Pinpoint the cell where the given text exists, returning its (x, y) midpoint coordinate. 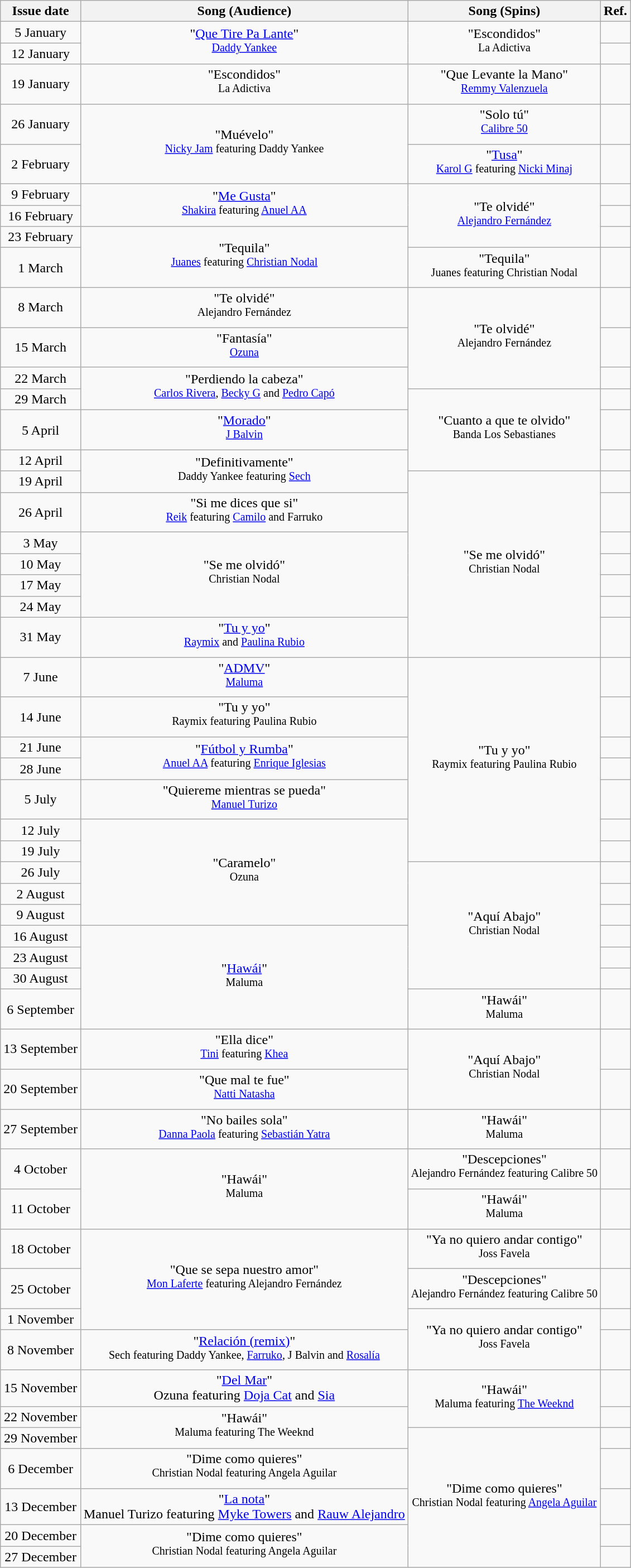
Ref. (616, 11)
"Muévelo"Nicky Jam featuring Daddy Yankee (244, 144)
"Del Mar"Ozuna featuring Doja Cat and Sia (244, 1388)
18 October (41, 1249)
5 April (41, 430)
10 May (41, 564)
9 August (41, 915)
9 February (41, 195)
"Fútbol y Rumba"Anuel AA featuring Enrique Iglesias (244, 758)
26 April (41, 512)
"Cuanto a que te olvido"Banda Los Sebastianes (504, 430)
"Que Tire Pa Lante"Daddy Yankee (244, 43)
22 March (41, 378)
25 October (41, 1289)
"Morado"J Balvin (244, 430)
15 March (41, 348)
"No bailes sola"Danna Paola featuring Sebastián Yatra (244, 1129)
20 December (41, 1536)
"Perdiendo la cabeza"Carlos Rivera, Becky G and Pedro Capó (244, 388)
3 May (41, 543)
23 August (41, 958)
"Fantasía"Ozuna (244, 348)
7 June (41, 677)
12 April (41, 460)
12 July (41, 830)
5 January (41, 32)
29 March (41, 400)
30 August (41, 979)
23 February (41, 237)
28 June (41, 769)
Song (Spins) (504, 11)
20 September (41, 1089)
24 May (41, 607)
Song (Audience) (244, 11)
31 May (41, 637)
"ADMV"Maluma (244, 677)
"Si me dices que si"Reik featuring Camilo and Farruko (244, 512)
26 January (41, 124)
Issue date (41, 11)
8 March (41, 307)
1 November (41, 1319)
"Que mal te fue"Natti Natasha (244, 1089)
27 December (41, 1557)
"Caramelo"Ozuna (244, 872)
"Solo tú"Calibre 50 (504, 124)
"Quiereme mientras se pueda"Manuel Turizo (244, 800)
11 October (41, 1209)
"Ella dice"Tini featuring Khea (244, 1049)
21 June (41, 748)
12 January (41, 54)
"Definitivamente"Daddy Yankee featuring Sech (244, 471)
"Tu y yo"Raymix and Paulina Rubio (244, 637)
17 May (41, 585)
4 October (41, 1169)
16 February (41, 216)
19 April (41, 482)
16 August (41, 936)
"Me Gusta"Shakira featuring Anuel AA (244, 205)
6 September (41, 1009)
27 September (41, 1129)
22 November (41, 1417)
26 July (41, 873)
6 December (41, 1469)
19 January (41, 84)
"Que Levante la Mano"Remmy Valenzuela (504, 84)
"Relación (remix)"Sech featuring Daddy Yankee, Farruko, J Balvin and Rosalía (244, 1350)
8 November (41, 1350)
14 June (41, 717)
1 March (41, 268)
19 July (41, 851)
5 July (41, 800)
13 September (41, 1049)
"Tusa"Karol G featuring Nicki Minaj (504, 164)
"La nota"Manuel Turizo featuring Myke Towers and Rauw Alejandro (244, 1507)
15 November (41, 1388)
2 February (41, 164)
29 November (41, 1438)
"Que se sepa nuestro amor"Mon Laferte featuring Alejandro Fernández (244, 1279)
2 August (41, 894)
13 December (41, 1507)
